Determine the (x, y) coordinate at the center of the cell enclosing the given text.  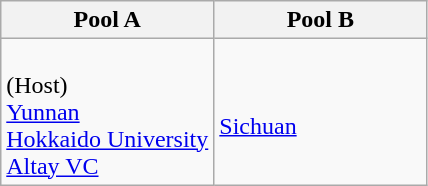
Pool B (320, 20)
Pool A (108, 20)
(Host) Yunnan Hokkaido University Altay VC (108, 112)
Sichuan (320, 112)
